Find where the given text appears and provide that cell's center as [x, y] coordinate. 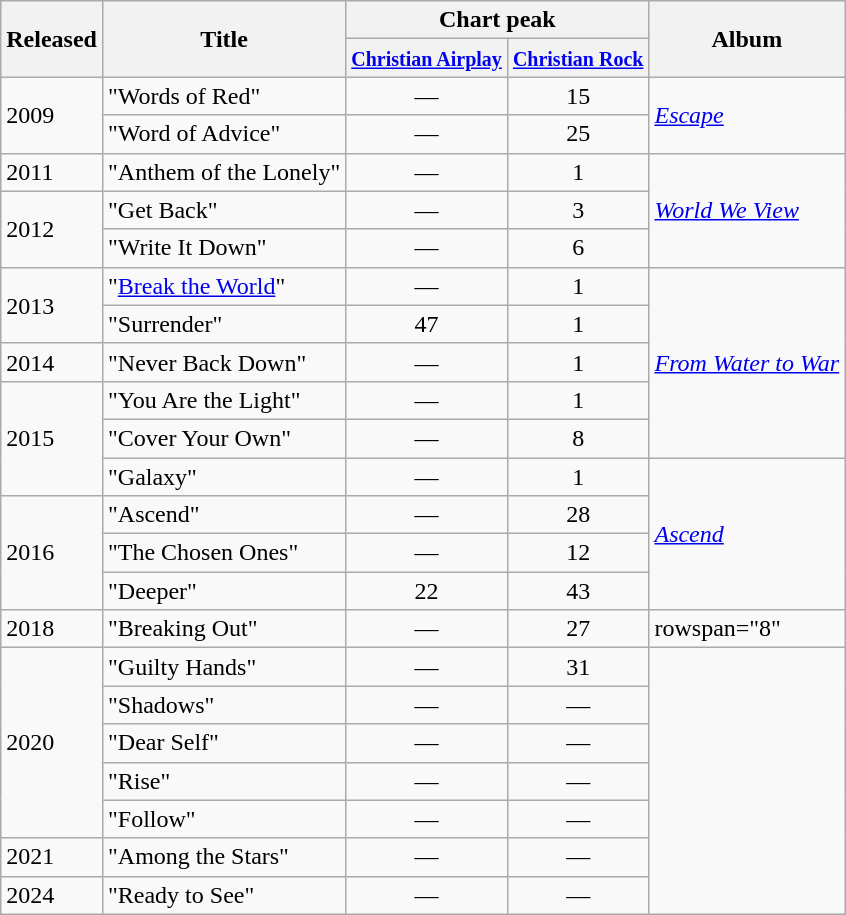
2012 [52, 229]
"You Are the Light" [224, 400]
6 [578, 248]
2020 [52, 743]
Ascend [747, 534]
Christian Rock [578, 58]
2011 [52, 172]
"Get Back" [224, 210]
From Water to War [747, 362]
27 [578, 629]
Title [224, 39]
"Deeper" [224, 591]
2024 [52, 895]
Album [747, 39]
"Rise" [224, 781]
"Surrender" [224, 324]
Christian Airplay [427, 58]
22 [427, 591]
"Write It Down" [224, 248]
"Break the World" [224, 286]
31 [578, 667]
"Guilty Hands" [224, 667]
3 [578, 210]
"Ready to See" [224, 895]
2016 [52, 553]
8 [578, 438]
"Never Back Down" [224, 362]
28 [578, 515]
2021 [52, 857]
12 [578, 553]
2009 [52, 115]
"Among the Stars" [224, 857]
Escape [747, 115]
"Follow" [224, 819]
Released [52, 39]
2018 [52, 629]
"Dear Self" [224, 743]
rowspan="8" [747, 629]
"Ascend" [224, 515]
2013 [52, 305]
"Breaking Out" [224, 629]
15 [578, 96]
World We View [747, 210]
"Words of Red" [224, 96]
"Anthem of the Lonely" [224, 172]
"Word of Advice" [224, 134]
25 [578, 134]
"The Chosen Ones" [224, 553]
"Shadows" [224, 705]
2014 [52, 362]
47 [427, 324]
Chart peak [498, 20]
"Galaxy" [224, 477]
43 [578, 591]
"Cover Your Own" [224, 438]
2015 [52, 438]
